For the text-containing cell, return its midpoint in [X, Y] coordinate format. 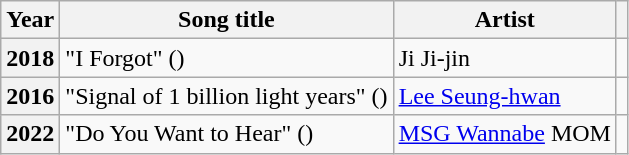
"Signal of 1 billion light years" () [226, 96]
Song title [226, 20]
Year [30, 20]
2022 [30, 134]
Lee Seung-hwan [504, 96]
2016 [30, 96]
MSG Wannabe MOM [504, 134]
"Do You Want to Hear" () [226, 134]
Artist [504, 20]
Ji Ji-jin [504, 58]
2018 [30, 58]
"I Forgot" () [226, 58]
